Detect which cell encompasses the target text, then output its (x, y) center coordinate. 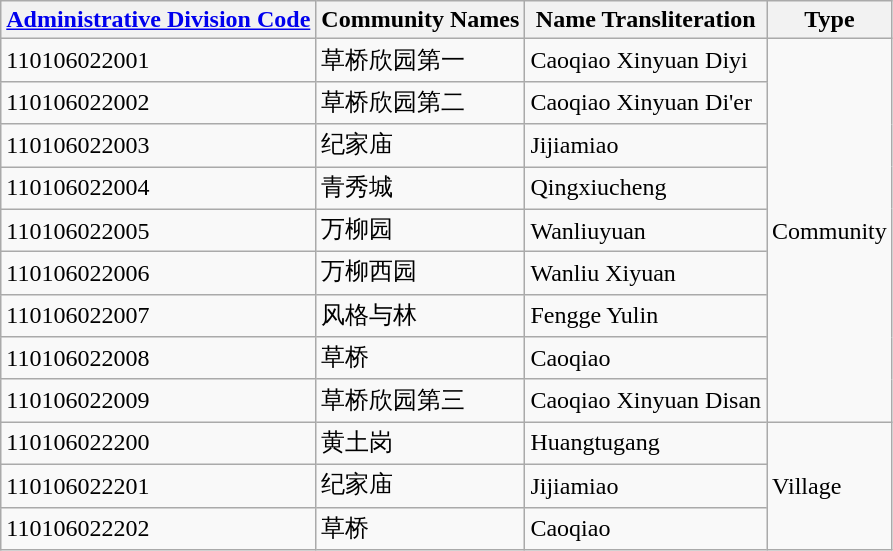
Administrative Division Code (158, 20)
Fengge Yulin (646, 316)
110106022202 (158, 528)
Name Transliteration (646, 20)
Village (830, 486)
黄土岗 (420, 444)
Wanliu Xiyuan (646, 274)
青秀城 (420, 188)
Caoqiao Xinyuan Diyi (646, 60)
110106022008 (158, 358)
Qingxiucheng (646, 188)
万柳西园 (420, 274)
风格与林 (420, 316)
Community (830, 230)
万柳园 (420, 230)
110106022201 (158, 486)
Caoqiao Xinyuan Disan (646, 400)
110106022003 (158, 146)
草桥欣园第一 (420, 60)
Type (830, 20)
Wanliuyuan (646, 230)
110106022006 (158, 274)
Huangtugang (646, 444)
草桥欣园第三 (420, 400)
Community Names (420, 20)
草桥欣园第二 (420, 102)
Caoqiao Xinyuan Di'er (646, 102)
110106022004 (158, 188)
110106022005 (158, 230)
110106022007 (158, 316)
110106022002 (158, 102)
110106022009 (158, 400)
110106022200 (158, 444)
110106022001 (158, 60)
